Output the [X, Y] coordinate of the center of the cell containing the given text.  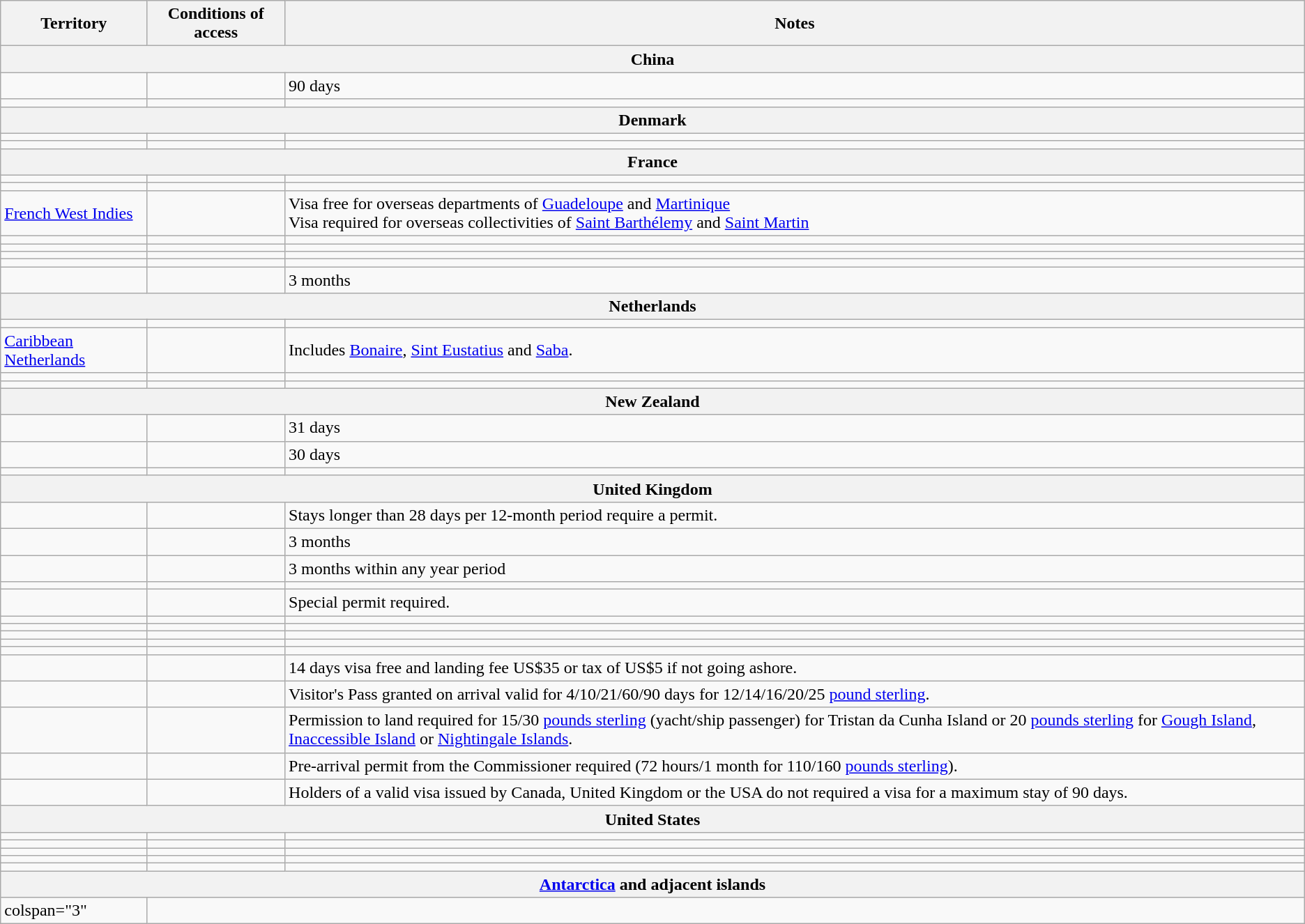
Netherlands [652, 307]
China [652, 59]
Visa free for overseas departments of Guadeloupe and Martinique Visa required for overseas collectivities of Saint Barthélemy and Saint Martin [795, 213]
Conditions of access [216, 24]
United Kingdom [652, 488]
3 months within any year period [795, 568]
New Zealand [652, 401]
14 days visa free and landing fee US$35 or tax of US$5 if not going ashore. [795, 668]
Holders of a valid visa issued by Canada, United Kingdom or the USA do not required a visa for a maximum stay of 90 days. [795, 792]
France [652, 162]
31 days [795, 428]
Antarctica and adjacent islands [652, 884]
Includes Bonaire, Sint Eustatius and Saba. [795, 350]
Pre-arrival permit from the Commissioner required (72 hours/1 month for 110/160 pounds sterling). [795, 766]
colspan="3" [74, 911]
Denmark [652, 120]
French West Indies [74, 213]
Stays longer than 28 days per 12-month period require a permit. [795, 515]
Notes [795, 24]
30 days [795, 454]
Visitor's Pass granted on arrival valid for 4/10/21/60/90 days for 12/14/16/20/25 pound sterling. [795, 694]
90 days [795, 86]
United States [652, 819]
Caribbean Netherlands [74, 350]
Special permit required. [795, 603]
Territory [74, 24]
